Scan for the cell matching the given text and deliver its (X, Y) coordinate at center. 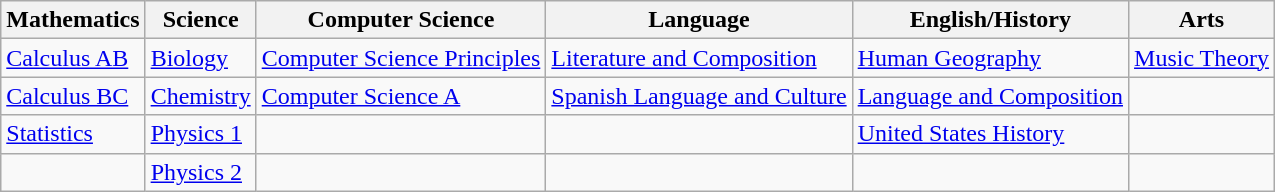
Physics 2 (200, 172)
Calculus BC (73, 96)
English/History (990, 20)
Calculus AB (73, 58)
Music Theory (1202, 58)
Computer Science A (401, 96)
United States History (990, 134)
Human Geography (990, 58)
Computer Science Principles (401, 58)
Mathematics (73, 20)
Literature and Composition (699, 58)
Arts (1202, 20)
Statistics (73, 134)
Language and Composition (990, 96)
Language (699, 20)
Chemistry (200, 96)
Spanish Language and Culture (699, 96)
Biology (200, 58)
Computer Science (401, 20)
Physics 1 (200, 134)
Science (200, 20)
